Identify which cell holds the provided text, then report its (x, y) central coordinate. 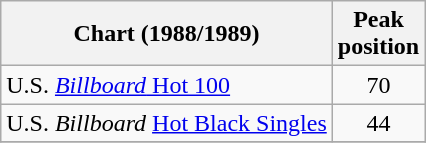
Chart (1988/1989) (167, 34)
U.S. Billboard Hot 100 (167, 85)
U.S. Billboard Hot Black Singles (167, 123)
Peakposition (378, 34)
70 (378, 85)
44 (378, 123)
